For the text-containing cell, return its midpoint in (x, y) coordinate format. 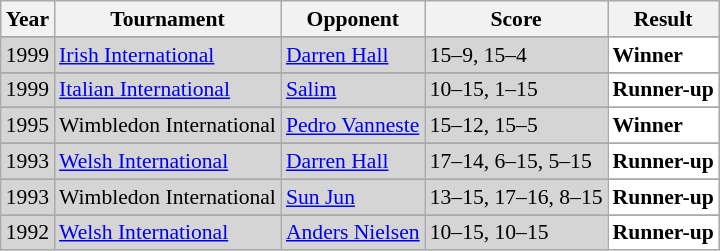
Result (664, 19)
15–9, 15–4 (516, 55)
Pedro Vanneste (353, 126)
Italian International (168, 90)
10–15, 1–15 (516, 90)
Year (28, 19)
Opponent (353, 19)
Anders Nielsen (353, 233)
15–12, 15–5 (516, 126)
Score (516, 19)
Irish International (168, 55)
13–15, 17–16, 8–15 (516, 197)
17–14, 6–15, 5–15 (516, 162)
10–15, 10–15 (516, 233)
1992 (28, 233)
Sun Jun (353, 197)
Salim (353, 90)
Tournament (168, 19)
1995 (28, 126)
